Output the (X, Y) coordinate of the center of the cell containing the given text.  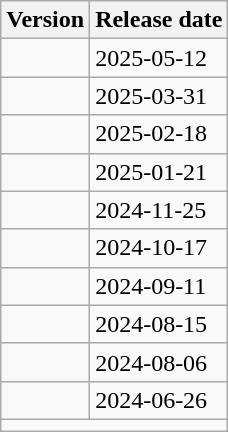
2024-08-06 (159, 362)
2025-05-12 (159, 58)
2024-09-11 (159, 286)
Version (46, 20)
2024-11-25 (159, 210)
Release date (159, 20)
2024-06-26 (159, 400)
2025-01-21 (159, 172)
2024-10-17 (159, 248)
2024-08-15 (159, 324)
2025-02-18 (159, 134)
2025-03-31 (159, 96)
